Search for the cell housing the specified text and yield its [x, y] center coordinate. 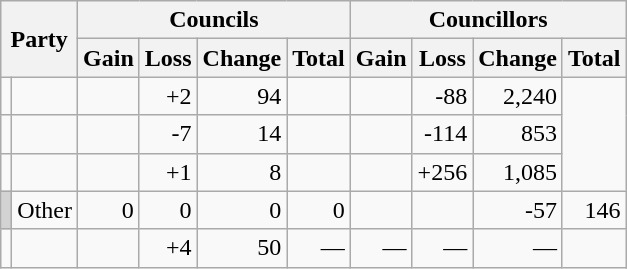
14 [242, 134]
50 [242, 248]
Other [45, 210]
-57 [518, 210]
146 [594, 210]
Councils [214, 20]
94 [242, 96]
-114 [442, 134]
2,240 [518, 96]
-7 [168, 134]
+1 [168, 172]
853 [518, 134]
-88 [442, 96]
8 [242, 172]
+2 [168, 96]
Councillors [488, 20]
Party [40, 39]
+256 [442, 172]
+4 [168, 248]
1,085 [518, 172]
